Search for the cell housing the specified text and yield its [x, y] center coordinate. 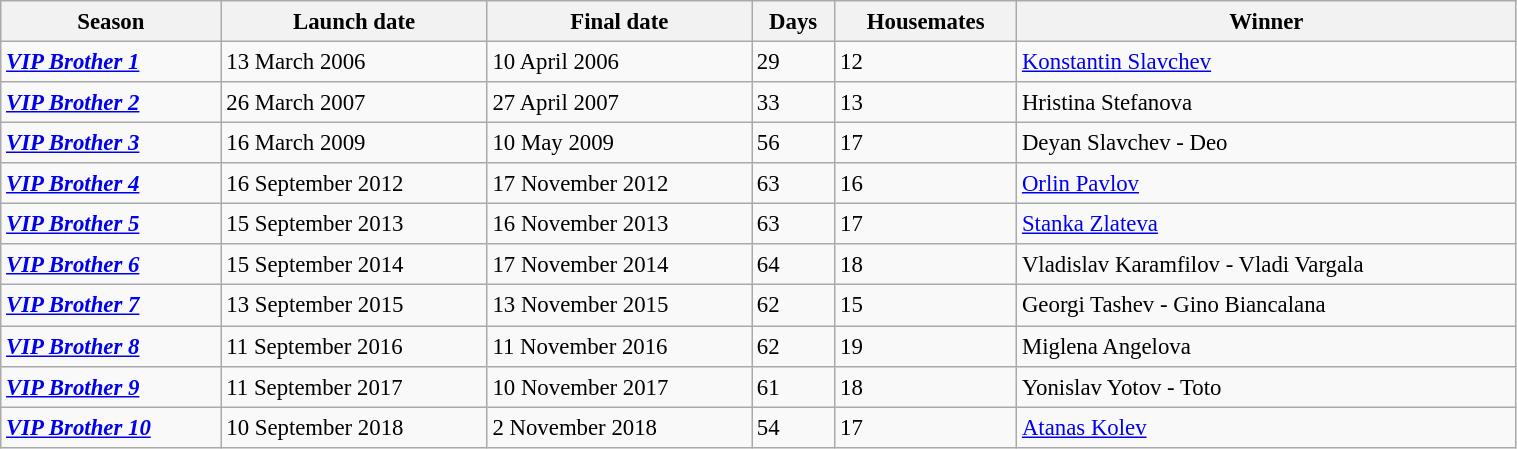
Housemates [926, 22]
Orlin Pavlov [1266, 184]
10 November 2017 [619, 386]
16 September 2012 [354, 184]
16 March 2009 [354, 144]
Winner [1266, 22]
16 November 2013 [619, 224]
27 April 2007 [619, 102]
Deyan Slavchev - Deo [1266, 144]
13 [926, 102]
VIP Brother 7 [111, 306]
Georgi Tashev - Gino Biancalana [1266, 306]
VIP Brother 6 [111, 264]
10 May 2009 [619, 144]
Yonislav Yotov - Toto [1266, 386]
Days [794, 22]
33 [794, 102]
15 September 2014 [354, 264]
VIP Brother 2 [111, 102]
10 September 2018 [354, 428]
12 [926, 62]
26 March 2007 [354, 102]
Launch date [354, 22]
VIP Brother 8 [111, 346]
29 [794, 62]
VIP Brother 3 [111, 144]
64 [794, 264]
2 November 2018 [619, 428]
11 September 2016 [354, 346]
VIP Brother 1 [111, 62]
15 September 2013 [354, 224]
17 November 2012 [619, 184]
13 September 2015 [354, 306]
19 [926, 346]
Final date [619, 22]
VIP Brother 5 [111, 224]
17 November 2014 [619, 264]
56 [794, 144]
VIP Brother 4 [111, 184]
Stanka Zlateva [1266, 224]
11 November 2016 [619, 346]
15 [926, 306]
16 [926, 184]
Season [111, 22]
10 April 2006 [619, 62]
11 September 2017 [354, 386]
VIP Brother 10 [111, 428]
54 [794, 428]
13 March 2006 [354, 62]
Konstantin Slavchev [1266, 62]
Atanas Kolev [1266, 428]
Hristina Stefanova [1266, 102]
VIP Brother 9 [111, 386]
Miglena Angelova [1266, 346]
61 [794, 386]
Vladislav Karamfilov - Vladi Vargala [1266, 264]
13 November 2015 [619, 306]
